Output the [X, Y] coordinate of the center of the cell containing the given text.  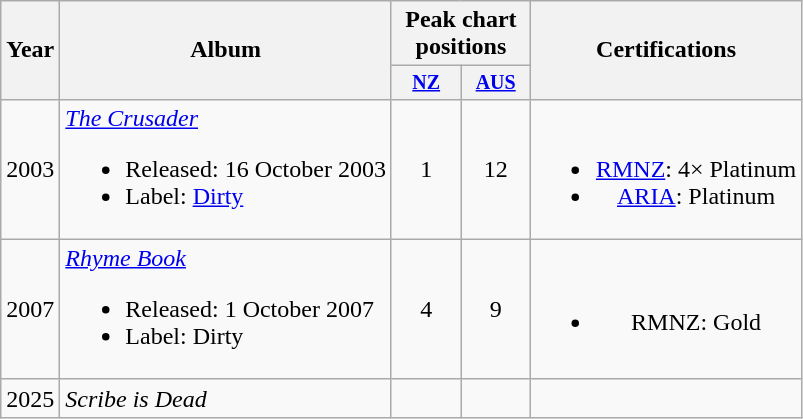
Rhyme BookReleased: 1 October 2007Label: Dirty [226, 309]
1 [426, 169]
2003 [30, 169]
AUS [496, 82]
12 [496, 169]
Peak chart positions [460, 34]
Scribe is Dead [226, 398]
2025 [30, 398]
Album [226, 50]
RMNZ: 4× PlatinumARIA: Platinum [666, 169]
9 [496, 309]
Certifications [666, 50]
The CrusaderReleased: 16 October 2003Label: Dirty [226, 169]
4 [426, 309]
Year [30, 50]
NZ [426, 82]
2007 [30, 309]
RMNZ: Gold [666, 309]
